Pinpoint the cell where the given text exists, returning its [X, Y] midpoint coordinate. 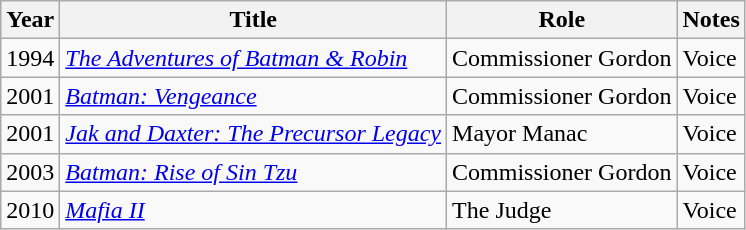
Role [562, 20]
Year [30, 20]
Batman: Rise of Sin Tzu [254, 172]
The Adventures of Batman & Robin [254, 58]
Notes [711, 20]
Mayor Manac [562, 134]
2010 [30, 210]
Mafia II [254, 210]
Title [254, 20]
Batman: Vengeance [254, 96]
The Judge [562, 210]
1994 [30, 58]
2003 [30, 172]
Jak and Daxter: The Precursor Legacy [254, 134]
